Return the (X, Y) coordinate for the center point of the cell that contains the specified text.  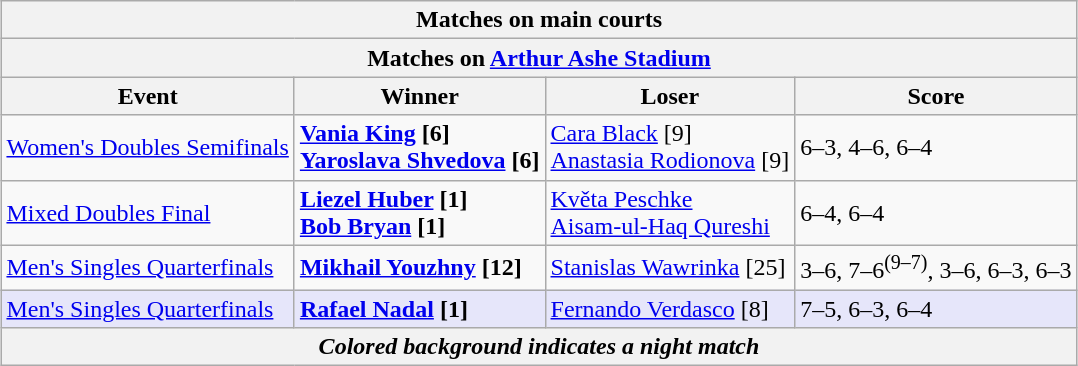
Liezel Huber [1] Bob Bryan [1] (420, 212)
Fernando Verdasco [8] (670, 309)
Loser (670, 96)
Rafael Nadal [1] (420, 309)
7–5, 6–3, 6–4 (936, 309)
Colored background indicates a night match (539, 347)
3–6, 7–6(9–7), 3–6, 6–3, 6–3 (936, 268)
Mixed Doubles Final (148, 212)
Vania King [6] Yaroslava Shvedova [6] (420, 148)
Stanislas Wawrinka [25] (670, 268)
Cara Black [9] Anastasia Rodionova [9] (670, 148)
6–3, 4–6, 6–4 (936, 148)
Event (148, 96)
Score (936, 96)
Women's Doubles Semifinals (148, 148)
Mikhail Youzhny [12] (420, 268)
6–4, 6–4 (936, 212)
Matches on main courts (539, 20)
Winner (420, 96)
Květa Peschke Aisam-ul-Haq Qureshi (670, 212)
Matches on Arthur Ashe Stadium (539, 58)
